Output the [X, Y] coordinate of the center of the cell containing the given text.  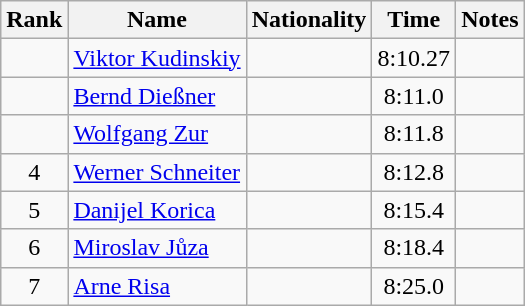
Miroslav Jůza [157, 248]
5 [34, 210]
8:10.27 [414, 58]
Arne Risa [157, 286]
6 [34, 248]
Werner Schneiter [157, 172]
7 [34, 286]
8:12.8 [414, 172]
Danijel Korica [157, 210]
Name [157, 20]
8:11.0 [414, 96]
4 [34, 172]
Wolfgang Zur [157, 134]
8:18.4 [414, 248]
Nationality [309, 20]
Bernd Dießner [157, 96]
8:15.4 [414, 210]
Rank [34, 20]
8:11.8 [414, 134]
8:25.0 [414, 286]
Time [414, 20]
Notes [490, 20]
Viktor Kudinskiy [157, 58]
